Extract the (x, y) coordinate from the center of the cell holding the provided text.  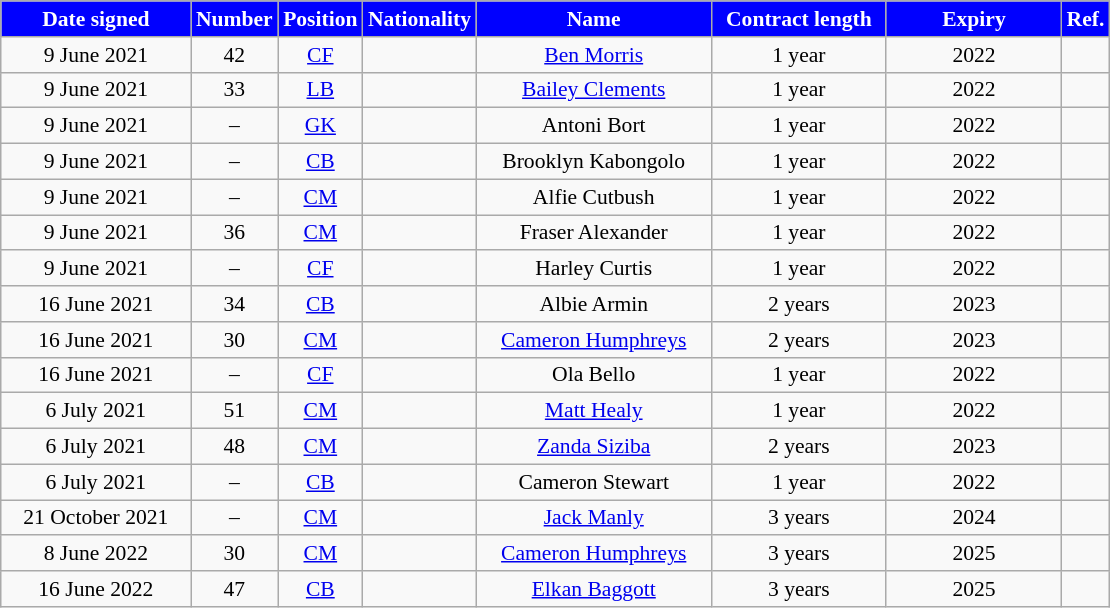
36 (234, 233)
Nationality (420, 19)
Alfie Cutbush (594, 197)
LB (320, 90)
16 June 2022 (96, 589)
Brooklyn Kabongolo (594, 162)
Elkan Baggott (594, 589)
47 (234, 589)
33 (234, 90)
Antoni Bort (594, 126)
Fraser Alexander (594, 233)
Position (320, 19)
Contract length (798, 19)
Expiry (974, 19)
Bailey Clements (594, 90)
2024 (974, 518)
Harley Curtis (594, 269)
Ref. (1086, 19)
34 (234, 304)
21 October 2021 (96, 518)
51 (234, 411)
Matt Healy (594, 411)
Ben Morris (594, 55)
GK (320, 126)
Number (234, 19)
Name (594, 19)
42 (234, 55)
48 (234, 447)
8 June 2022 (96, 554)
Albie Armin (594, 304)
Date signed (96, 19)
Jack Manly (594, 518)
Ola Bello (594, 375)
Zanda Siziba (594, 447)
Cameron Stewart (594, 482)
